Return the (x, y) coordinate for the center point of the cell that contains the specified text.  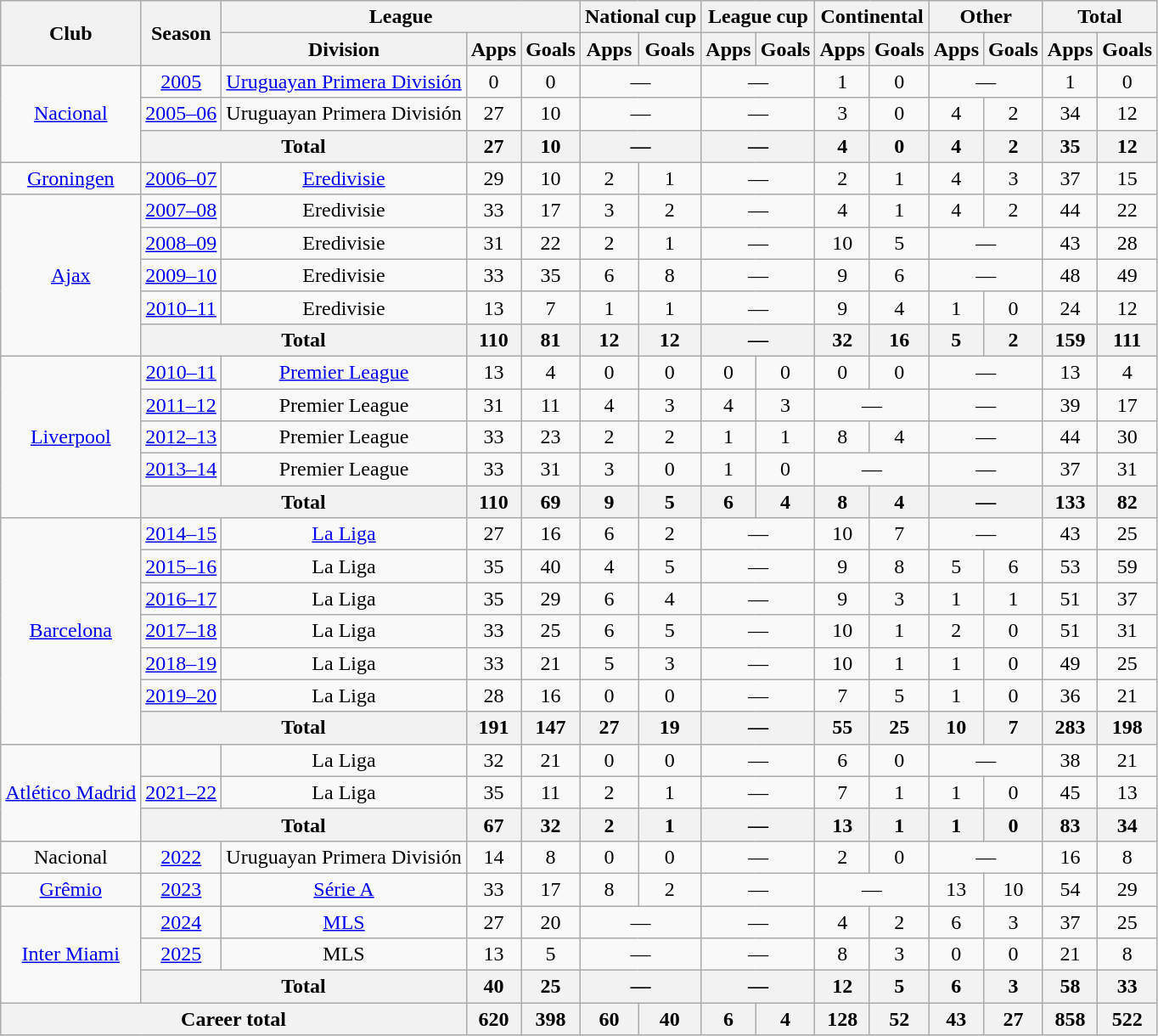
2008–09 (182, 243)
2006–07 (182, 178)
620 (493, 1019)
23 (551, 437)
2019–20 (182, 695)
128 (842, 1019)
14 (493, 857)
2024 (182, 921)
83 (1070, 825)
82 (1127, 502)
52 (899, 1019)
59 (1127, 566)
2007–08 (182, 211)
24 (1070, 307)
2015–16 (182, 566)
45 (1070, 792)
20 (551, 921)
60 (609, 1019)
Division (344, 49)
2023 (182, 889)
58 (1070, 987)
Grêmio (71, 889)
69 (551, 502)
283 (1070, 728)
398 (551, 1019)
Other (986, 17)
48 (1070, 275)
522 (1127, 1019)
League (401, 17)
2025 (182, 954)
2017–18 (182, 631)
19 (670, 728)
Season (182, 33)
36 (1070, 695)
2005 (182, 82)
Club (71, 33)
2018–19 (182, 663)
15 (1127, 178)
Ajax (71, 275)
Série A (344, 889)
Groningen (71, 178)
2005–06 (182, 114)
38 (1070, 760)
30 (1127, 437)
Barcelona (71, 631)
191 (493, 728)
133 (1070, 502)
147 (551, 728)
2022 (182, 857)
858 (1070, 1019)
Continental (872, 17)
81 (551, 340)
Career total (233, 1019)
National cup (640, 17)
54 (1070, 889)
2013–14 (182, 470)
2011–12 (182, 405)
39 (1070, 405)
198 (1127, 728)
Atlético Madrid (71, 792)
55 (842, 728)
Inter Miami (71, 954)
2014–15 (182, 534)
2012–13 (182, 437)
2021–22 (182, 792)
67 (493, 825)
Liverpool (71, 436)
League cup (758, 17)
2009–10 (182, 275)
111 (1127, 340)
53 (1070, 566)
159 (1070, 340)
2016–17 (182, 599)
